Determine the [x, y] coordinate at the center of the cell enclosing the given text.  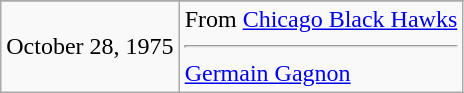
October 28, 1975 [90, 47]
From Chicago Black HawksGermain Gagnon [321, 47]
